Scan for the cell matching the given text and deliver its (X, Y) coordinate at center. 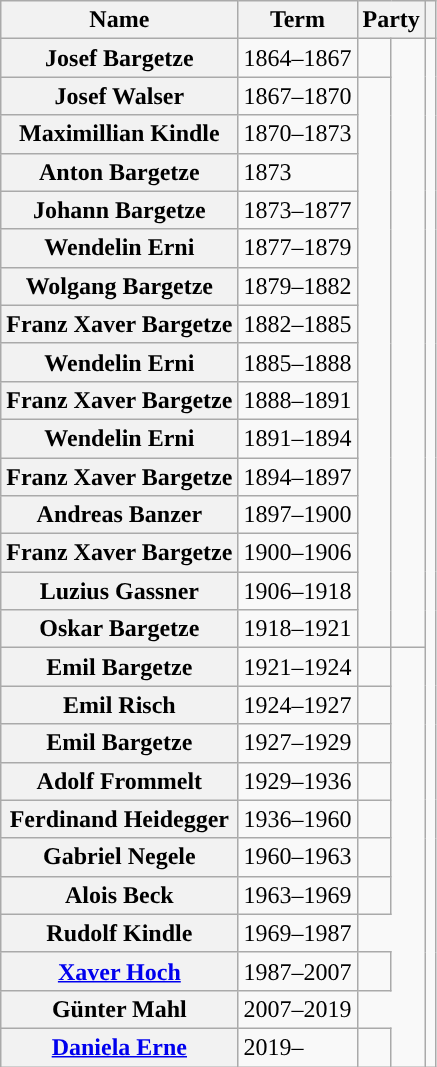
Party (391, 20)
1906–1918 (298, 591)
1987–2007 (298, 971)
Luzius Gassner (120, 591)
1885–1888 (298, 362)
1882–1885 (298, 324)
1960–1963 (298, 857)
Andreas Banzer (120, 515)
1877–1879 (298, 248)
Wolgang Bargetze (120, 286)
1879–1882 (298, 286)
1873–1877 (298, 210)
2007–2019 (298, 1009)
Maximillian Kindle (120, 134)
1900–1906 (298, 553)
1870–1873 (298, 134)
1927–1929 (298, 743)
Josef Bargetze (120, 58)
Anton Bargetze (120, 172)
1921–1924 (298, 667)
Adolf Frommelt (120, 781)
1864–1867 (298, 58)
Günter Mahl (120, 1009)
1897–1900 (298, 515)
Daniela Erne (120, 1047)
Rudolf Kindle (120, 933)
Term (298, 20)
Oskar Bargetze (120, 629)
1929–1936 (298, 781)
1894–1897 (298, 477)
Emil Risch (120, 705)
1969–1987 (298, 933)
2019– (298, 1047)
1873 (298, 172)
Alois Beck (120, 895)
1891–1894 (298, 438)
Name (120, 20)
Gabriel Negele (120, 857)
1867–1870 (298, 96)
Ferdinand Heidegger (120, 819)
Johann Bargetze (120, 210)
1936–1960 (298, 819)
1888–1891 (298, 400)
1963–1969 (298, 895)
1924–1927 (298, 705)
Josef Walser (120, 96)
1918–1921 (298, 629)
Xaver Hoch (120, 971)
